Capture the cell that displays the provided text and extract its [X, Y] central coordinate. 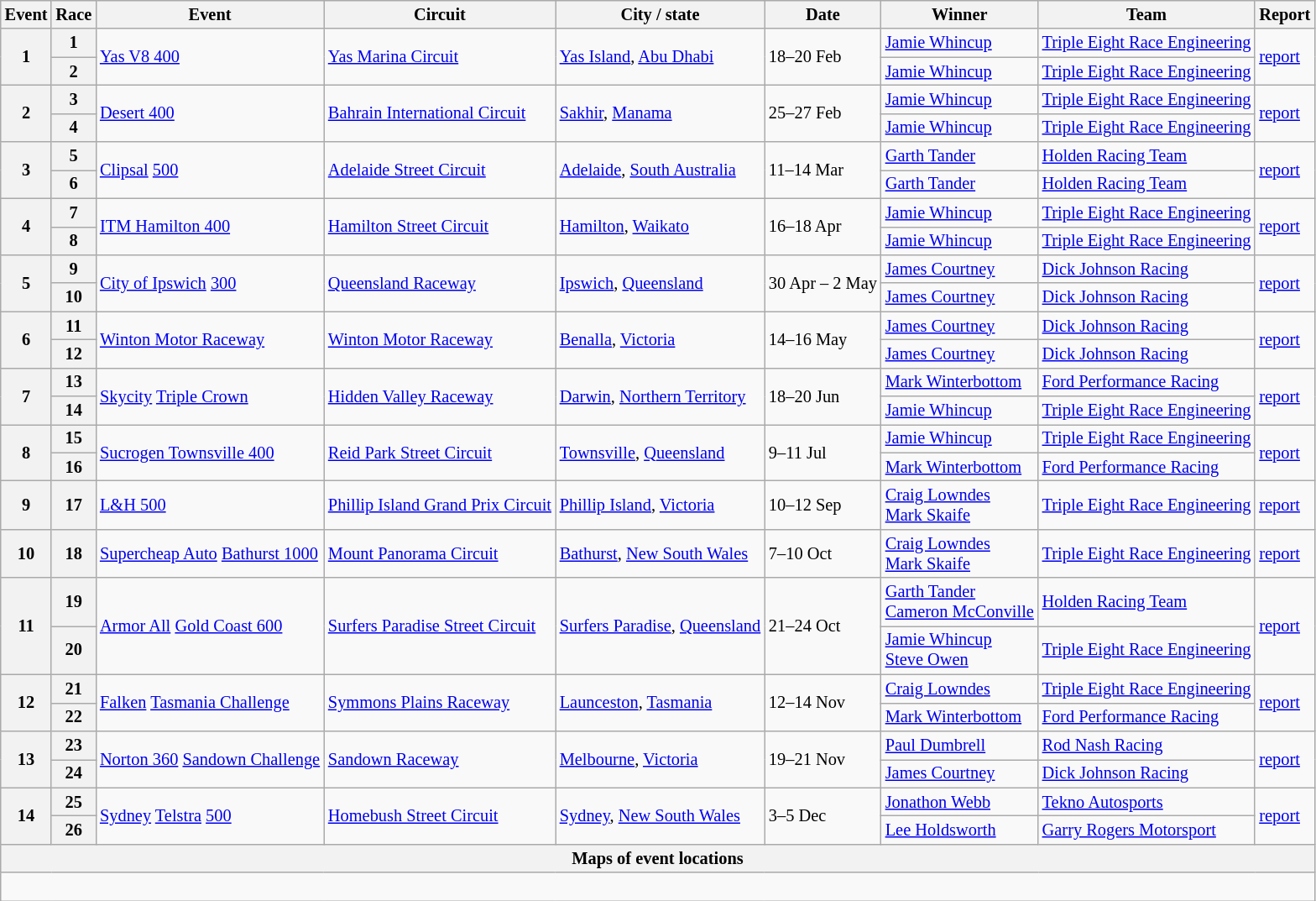
Sucrogen Townsville 400 [210, 452]
Skycity Triple Crown [210, 396]
Hamilton Street Circuit [440, 227]
Circuit [440, 14]
Ipswich, Queensland [660, 282]
16 [74, 467]
14–16 May [822, 339]
16–18 Apr [822, 227]
19–21 Nov [822, 759]
7–10 Oct [822, 553]
Phillip Island Grand Prix Circuit [440, 505]
12–14 Nov [822, 702]
Winner [960, 14]
Paul Dumbrell [960, 745]
Reid Park Street Circuit [440, 452]
Desert 400 [210, 113]
18–20 Feb [822, 57]
Armor All Gold Coast 600 [210, 626]
21 [74, 689]
Darwin, Northern Territory [660, 396]
30 Apr – 2 May [822, 282]
L&H 500 [210, 505]
Norton 360 Sandown Challenge [210, 759]
Launceston, Tasmania [660, 702]
Benalla, Victoria [660, 339]
Adelaide Street Circuit [440, 170]
Lee Holdsworth [960, 830]
Bathurst, New South Wales [660, 553]
Supercheap Auto Bathurst 1000 [210, 553]
Falken Tasmania Challenge [210, 702]
Mount Panorama Circuit [440, 553]
Jonathon Webb [960, 802]
Homebush Street Circuit [440, 816]
Hidden Valley Raceway [440, 396]
25–27 Feb [822, 113]
Adelaide, South Australia [660, 170]
Team [1146, 14]
Yas Marina Circuit [440, 57]
18 [74, 553]
25 [74, 802]
Sandown Raceway [440, 759]
Garry Rogers Motorsport [1146, 830]
Sakhir, Manama [660, 113]
9–11 Jul [822, 452]
Melbourne, Victoria [660, 759]
26 [74, 830]
22 [74, 717]
Maps of event locations [658, 858]
23 [74, 745]
Jamie WhincupSteve Owen [960, 650]
Clipsal 500 [210, 170]
24 [74, 773]
15 [74, 438]
Tekno Autosports [1146, 802]
Surfers Paradise, Queensland [660, 626]
Report [1284, 14]
10–12 Sep [822, 505]
Race [74, 14]
Townsville, Queensland [660, 452]
Phillip Island, Victoria [660, 505]
Surfers Paradise Street Circuit [440, 626]
20 [74, 650]
Yas V8 400 [210, 57]
3–5 Dec [822, 816]
Queensland Raceway [440, 282]
19 [74, 602]
Hamilton, Waikato [660, 227]
Garth TanderCameron McConville [960, 602]
ITM Hamilton 400 [210, 227]
Sydney, New South Wales [660, 816]
11–14 Mar [822, 170]
21–24 Oct [822, 626]
Yas Island, Abu Dhabi [660, 57]
18–20 Jun [822, 396]
City / state [660, 14]
Symmons Plains Raceway [440, 702]
City of Ipswich 300 [210, 282]
Sydney Telstra 500 [210, 816]
Rod Nash Racing [1146, 745]
Date [822, 14]
Craig Lowndes [960, 689]
17 [74, 505]
Bahrain International Circuit [440, 113]
